Scan for the cell matching the given text and deliver its (x, y) coordinate at center. 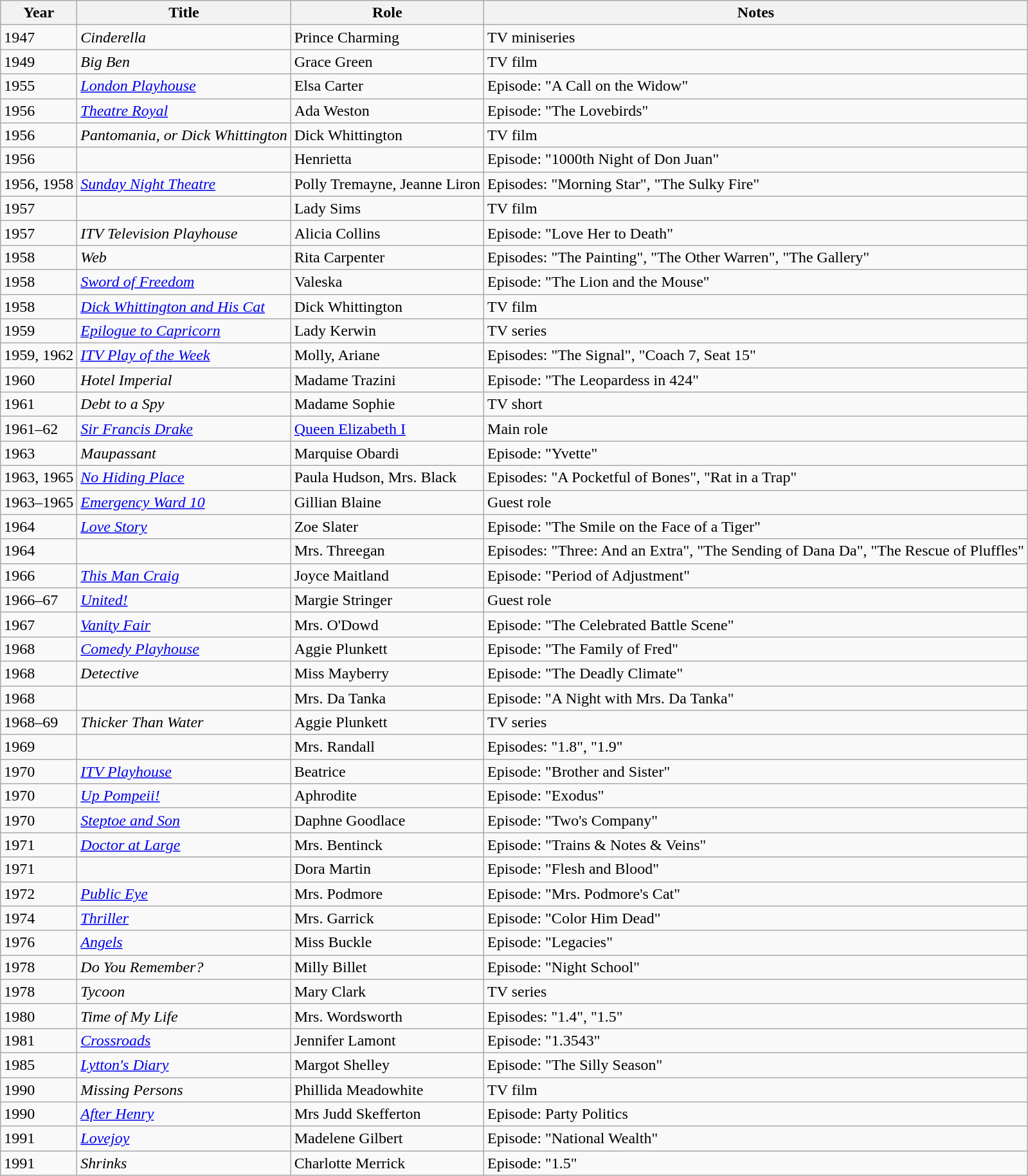
Margie Stringer (387, 600)
Sunday Night Theatre (184, 184)
Episodes: "The Signal", "Coach 7, Seat 15" (756, 356)
Crossroads (184, 1040)
1976 (39, 943)
Episode: "1.3543" (756, 1040)
Vanity Fair (184, 624)
Episode: "1000th Night of Don Juan" (756, 159)
Marquise Obardi (387, 453)
Mrs. O'Dowd (387, 624)
Role (387, 13)
Ada Weston (387, 111)
Web (184, 257)
Lady Sims (387, 208)
Mrs. Threegan (387, 551)
Thicker Than Water (184, 723)
Queen Elizabeth I (387, 429)
Madame Sophie (387, 404)
1956, 1958 (39, 184)
Missing Persons (184, 1090)
1966–67 (39, 600)
Sword of Freedom (184, 282)
Margot Shelley (387, 1065)
Episode: "A Night with Mrs. Da Tanka" (756, 698)
ITV Playhouse (184, 772)
Episode: "Flesh and Blood" (756, 869)
After Henry (184, 1114)
Theatre Royal (184, 111)
Rita Carpenter (387, 257)
Notes (756, 13)
1963, 1965 (39, 478)
Detective (184, 673)
Madelene Gilbert (387, 1139)
Episode: "The Lion and the Mouse" (756, 282)
Dick Whittington and His Cat (184, 307)
1980 (39, 1016)
1961–62 (39, 429)
Lytton's Diary (184, 1065)
Main role (756, 429)
Mrs. Podmore (387, 894)
1966 (39, 575)
Polly Tremayne, Jeanne Liron (387, 184)
1985 (39, 1065)
1947 (39, 37)
Mrs. Randall (387, 747)
Episodes: "1.8", "1.9" (756, 747)
ITV Television Playhouse (184, 233)
Charlotte Merrick (387, 1163)
Episodes: "Three: And an Extra", "The Sending of Dana Da", "The Rescue of Pluffles" (756, 551)
Doctor at Large (184, 845)
Episode: "Exodus" (756, 796)
Madame Trazini (387, 380)
1960 (39, 380)
Shrinks (184, 1163)
TV miniseries (756, 37)
Episode: "Color Him Dead" (756, 918)
Comedy Playhouse (184, 649)
Miss Mayberry (387, 673)
1949 (39, 62)
Episode: "Brother and Sister" (756, 772)
Episode: "The Leopardess in 424" (756, 380)
Episode: "The Smile on the Face of a Tiger" (756, 527)
Molly, Ariane (387, 356)
1972 (39, 894)
Public Eye (184, 894)
Up Pompeii! (184, 796)
1963–1965 (39, 502)
Episode: "A Call on the Widow" (756, 86)
Emergency Ward 10 (184, 502)
Episode: "Mrs. Podmore's Cat" (756, 894)
Year (39, 13)
Phillida Meadowhite (387, 1090)
Do You Remember? (184, 967)
Mrs. Garrick (387, 918)
1963 (39, 453)
Joyce Maitland (387, 575)
Beatrice (387, 772)
Elsa Carter (387, 86)
Episode: "The Silly Season" (756, 1065)
Cinderella (184, 37)
Episodes: "1.4", "1.5" (756, 1016)
Episode: "Love Her to Death" (756, 233)
Henrietta (387, 159)
Thriller (184, 918)
Mrs. Da Tanka (387, 698)
Milly Billet (387, 967)
Lovejoy (184, 1139)
Grace Green (387, 62)
Episode: "The Celebrated Battle Scene" (756, 624)
Aphrodite (387, 796)
Episode: "Night School" (756, 967)
London Playhouse (184, 86)
Episode: "Yvette" (756, 453)
Mrs Judd Skefferton (387, 1114)
1961 (39, 404)
Episode: "1.5" (756, 1163)
Time of My Life (184, 1016)
Dora Martin (387, 869)
Gillian Blaine (387, 502)
Lady Kerwin (387, 331)
Steptoe and Son (184, 820)
1959 (39, 331)
Mrs. Bentinck (387, 845)
Debt to a Spy (184, 404)
Angels (184, 943)
Love Story (184, 527)
This Man Craig (184, 575)
Episode: "Legacies" (756, 943)
Epilogue to Capricorn (184, 331)
Tycoon (184, 991)
Episodes: "Morning Star", "The Sulky Fire" (756, 184)
Episode: "The Family of Fred" (756, 649)
Mary Clark (387, 991)
1981 (39, 1040)
Miss Buckle (387, 943)
Episode: Party Politics (756, 1114)
Episode: "Trains & Notes & Veins" (756, 845)
TV short (756, 404)
Episode: "National Wealth" (756, 1139)
Sir Francis Drake (184, 429)
Valeska (387, 282)
Paula Hudson, Mrs. Black (387, 478)
ITV Play of the Week (184, 356)
Maupassant (184, 453)
Episode: "The Lovebirds" (756, 111)
1968–69 (39, 723)
Big Ben (184, 62)
Episode: "Period of Adjustment" (756, 575)
Title (184, 13)
Pantomania, or Dick Whittington (184, 135)
Episodes: "A Pocketful of Bones", "Rat in a Trap" (756, 478)
1959, 1962 (39, 356)
United! (184, 600)
Daphne Goodlace (387, 820)
1955 (39, 86)
1967 (39, 624)
Alicia Collins (387, 233)
Episode: "The Deadly Climate" (756, 673)
Jennifer Lamont (387, 1040)
Episode: "Two's Company" (756, 820)
Zoe Slater (387, 527)
1974 (39, 918)
Episodes: "The Painting", "The Other Warren", "The Gallery" (756, 257)
1969 (39, 747)
Prince Charming (387, 37)
Hotel Imperial (184, 380)
Mrs. Wordsworth (387, 1016)
No Hiding Place (184, 478)
